Pinpoint the cell where the given text exists, returning its (x, y) midpoint coordinate. 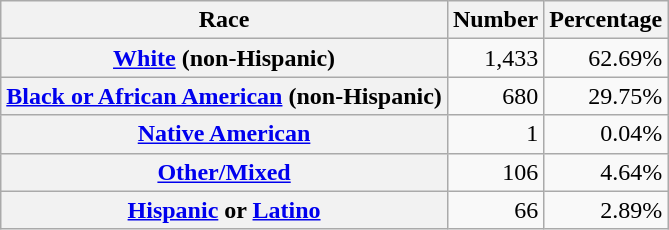
62.69% (606, 58)
Percentage (606, 20)
2.89% (606, 210)
Other/Mixed (224, 172)
Race (224, 20)
Black or African American (non-Hispanic) (224, 96)
Number (495, 20)
66 (495, 210)
Native American (224, 134)
1 (495, 134)
106 (495, 172)
4.64% (606, 172)
White (non-Hispanic) (224, 58)
Hispanic or Latino (224, 210)
29.75% (606, 96)
680 (495, 96)
0.04% (606, 134)
1,433 (495, 58)
